Identify which cell holds the provided text, then report its (x, y) central coordinate. 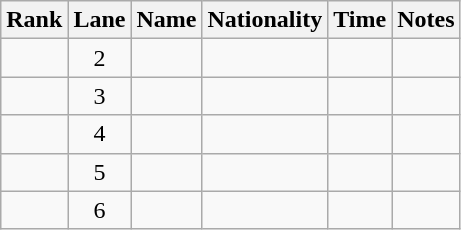
Nationality (265, 20)
Lane (100, 20)
2 (100, 58)
4 (100, 134)
3 (100, 96)
Name (166, 20)
Rank (34, 20)
5 (100, 172)
Time (360, 20)
6 (100, 210)
Notes (426, 20)
